Identify which cell holds the provided text, then report its (x, y) central coordinate. 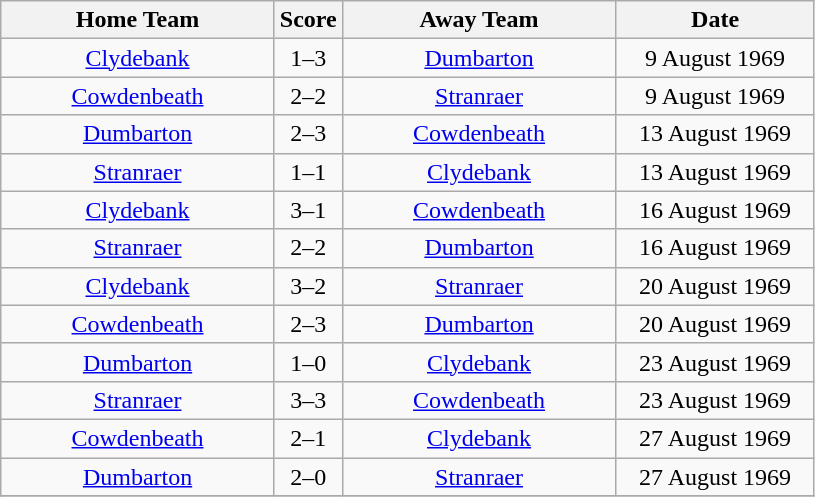
1–1 (308, 172)
2–1 (308, 438)
3–3 (308, 400)
Home Team (138, 20)
1–0 (308, 362)
3–1 (308, 210)
1–3 (308, 58)
Away Team (479, 20)
Date (716, 20)
3–2 (308, 286)
2–0 (308, 477)
Score (308, 20)
